Provide the (X, Y) coordinate of the cell's center where the given text is located.  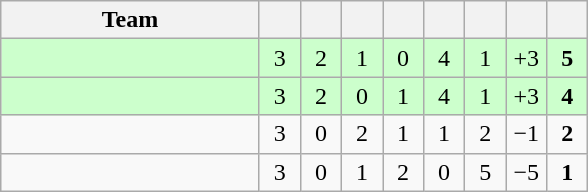
−1 (526, 134)
Team (130, 20)
−5 (526, 172)
